From the cell containing the given text, extract its center point as (x, y) coordinate. 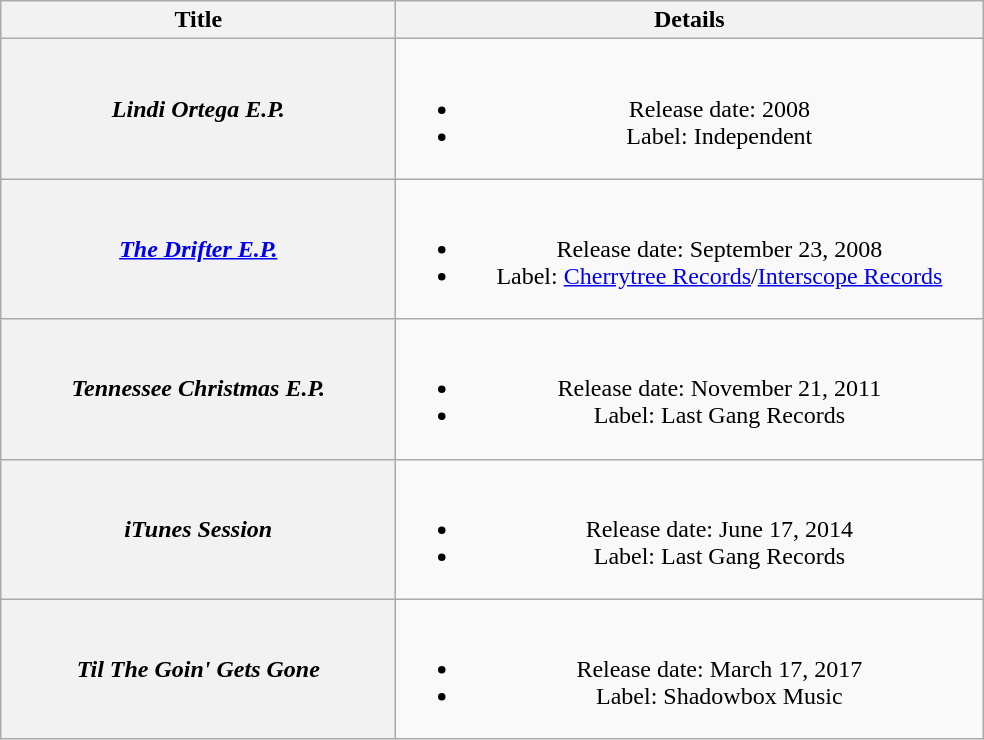
Release date: September 23, 2008Label: Cherrytree Records/Interscope Records (690, 249)
The Drifter E.P. (198, 249)
Details (690, 20)
Release date: November 21, 2011Label: Last Gang Records (690, 389)
Title (198, 20)
Release date: 2008Label: Independent (690, 109)
Til The Goin' Gets Gone (198, 669)
Tennessee Christmas E.P. (198, 389)
iTunes Session (198, 529)
Release date: March 17, 2017Label: Shadowbox Music (690, 669)
Release date: June 17, 2014Label: Last Gang Records (690, 529)
Lindi Ortega E.P. (198, 109)
